Find where the given text appears and provide that cell's center as (x, y) coordinate. 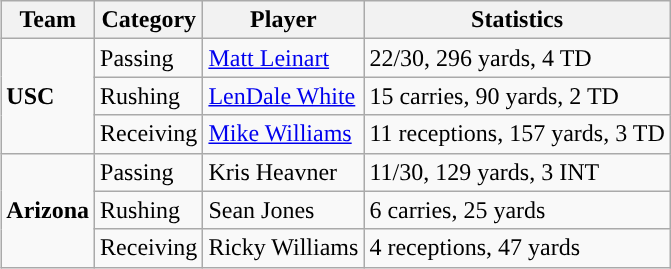
4 receptions, 47 yards (517, 248)
Kris Heavner (284, 172)
11 receptions, 157 yards, 3 TD (517, 134)
LenDale White (284, 96)
6 carries, 25 yards (517, 210)
Arizona (48, 210)
Sean Jones (284, 210)
USC (48, 96)
Statistics (517, 20)
22/30, 296 yards, 4 TD (517, 58)
11/30, 129 yards, 3 INT (517, 172)
Matt Leinart (284, 58)
Ricky Williams (284, 248)
15 carries, 90 yards, 2 TD (517, 96)
Category (149, 20)
Team (48, 20)
Player (284, 20)
Mike Williams (284, 134)
